Detect which cell encompasses the target text, then output its (x, y) center coordinate. 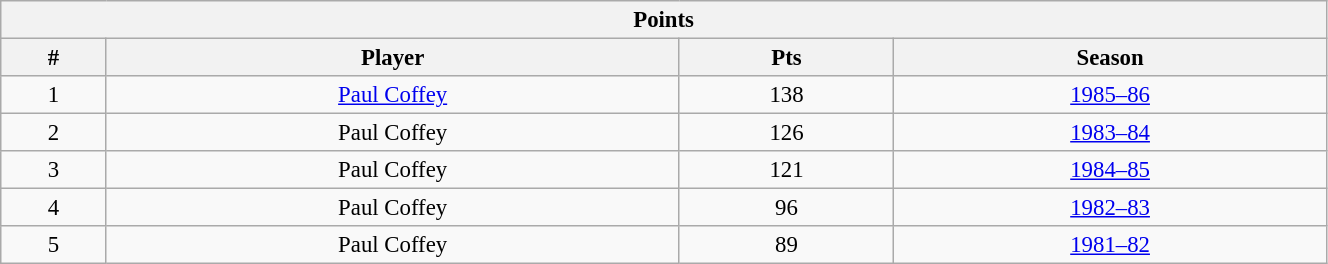
138 (786, 95)
Player (392, 58)
# (54, 58)
1981–82 (1110, 245)
1984–85 (1110, 170)
5 (54, 245)
1985–86 (1110, 95)
Points (664, 20)
1982–83 (1110, 208)
2 (54, 133)
121 (786, 170)
4 (54, 208)
3 (54, 170)
89 (786, 245)
96 (786, 208)
Pts (786, 58)
1 (54, 95)
1983–84 (1110, 133)
126 (786, 133)
Season (1110, 58)
